Provide the [x, y] coordinate of the cell's center where the given text is located.  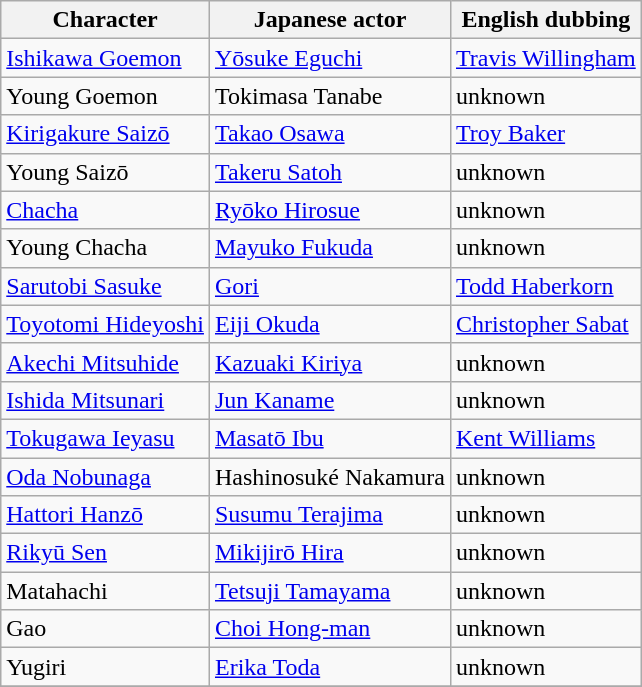
Kent Williams [546, 438]
Yōsuke Eguchi [330, 58]
Erika Toda [330, 667]
Kazuaki Kiriya [330, 362]
Mikijirō Hira [330, 553]
Young Saizō [106, 172]
Oda Nobunaga [106, 477]
English dubbing [546, 20]
Gori [330, 286]
Travis Willingham [546, 58]
Sarutobi Sasuke [106, 286]
Tokugawa Ieyasu [106, 438]
Mayuko Fukuda [330, 248]
Masatō Ibu [330, 438]
Rikyū Sen [106, 553]
Eiji Okuda [330, 324]
Hattori Hanzō [106, 515]
Christopher Sabat [546, 324]
Japanese actor [330, 20]
Ishida Mitsunari [106, 400]
Matahachi [106, 591]
Hashinosuké Nakamura [330, 477]
Todd Haberkorn [546, 286]
Jun Kaname [330, 400]
Takao Osawa [330, 134]
Yugiri [106, 667]
Tokimasa Tanabe [330, 96]
Young Chacha [106, 248]
Ishikawa Goemon [106, 58]
Susumu Terajima [330, 515]
Akechi Mitsuhide [106, 362]
Tetsuji Tamayama [330, 591]
Gao [106, 629]
Troy Baker [546, 134]
Toyotomi Hideyoshi [106, 324]
Choi Hong-man [330, 629]
Ryōko Hirosue [330, 210]
Character [106, 20]
Takeru Satoh [330, 172]
Kirigakure Saizō [106, 134]
Chacha [106, 210]
Young Goemon [106, 96]
